Locate the cell with the specified text and output its [x, y] center coordinate. 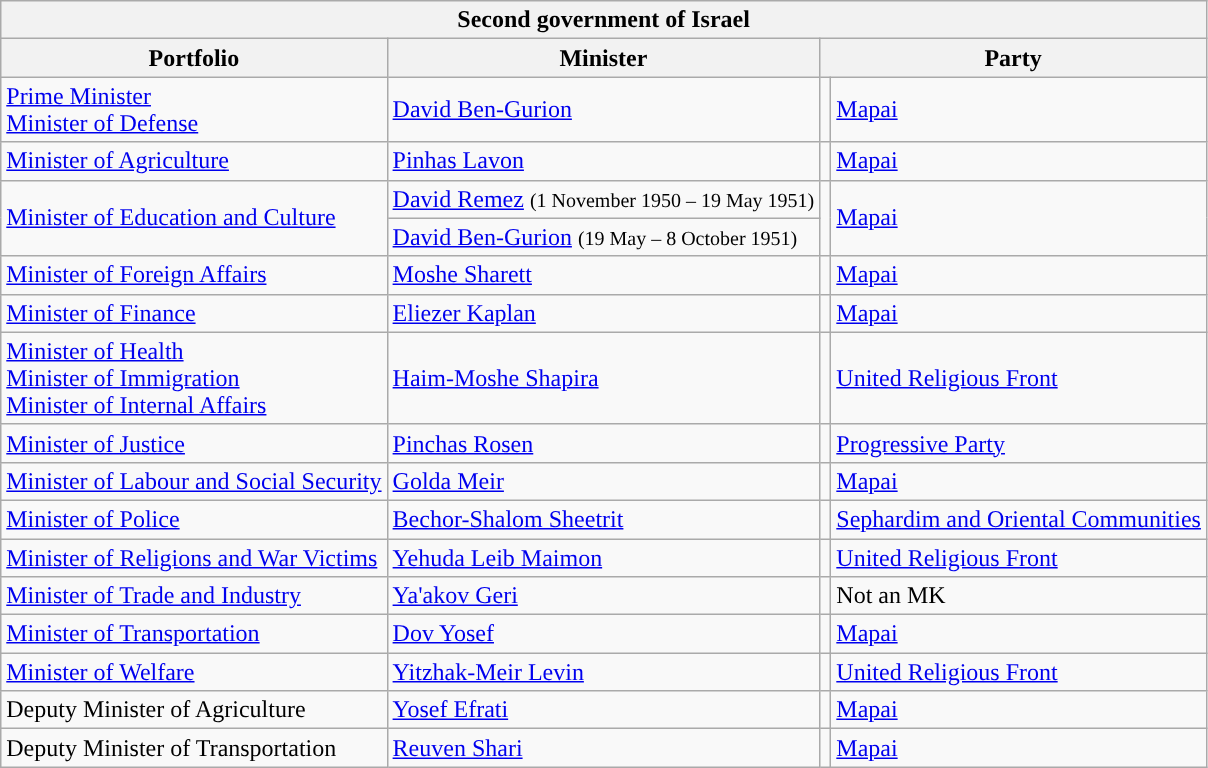
Minister of Transportation [194, 634]
Minister of Education and Culture [194, 218]
Minister of Welfare [194, 672]
Minister of Foreign Affairs [194, 275]
Minister of Agriculture [194, 161]
Minister of Trade and Industry [194, 596]
Golda Meir [604, 481]
David Ben-Gurion (19 May – 8 October 1951) [604, 237]
Yosef Efrati [604, 710]
Bechor-Shalom Sheetrit [604, 519]
Minister of Religions and War Victims [194, 557]
Ya'akov Geri [604, 596]
Haim-Moshe Shapira [604, 378]
Deputy Minister of Transportation [194, 748]
David Remez (1 November 1950 – 19 May 1951) [604, 199]
Progressive Party [1019, 443]
Moshe Sharett [604, 275]
Second government of Israel [604, 20]
Minister of HealthMinister of ImmigrationMinister of Internal Affairs [194, 378]
Reuven Shari [604, 748]
Minister of Police [194, 519]
Yehuda Leib Maimon [604, 557]
Prime MinisterMinister of Defense [194, 110]
Minister of Justice [194, 443]
Dov Yosef [604, 634]
Party [1014, 58]
Portfolio [194, 58]
Not an MK [1019, 596]
David Ben-Gurion [604, 110]
Pinchas Rosen [604, 443]
Sephardim and Oriental Communities [1019, 519]
Minister of Finance [194, 313]
Minister [604, 58]
Minister of Labour and Social Security [194, 481]
Deputy Minister of Agriculture [194, 710]
Pinhas Lavon [604, 161]
Eliezer Kaplan [604, 313]
Yitzhak-Meir Levin [604, 672]
